Pinpoint the cell where the given text exists, returning its [X, Y] midpoint coordinate. 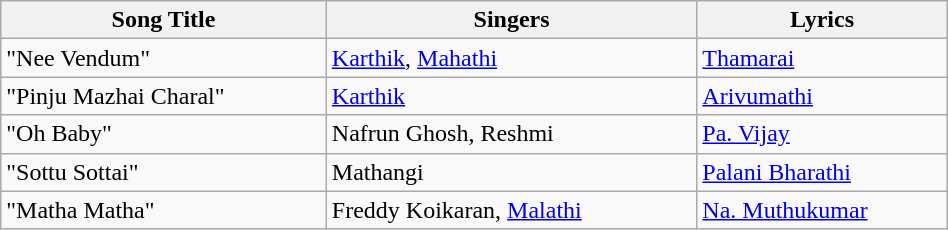
Nafrun Ghosh, Reshmi [512, 134]
"Matha Matha" [164, 210]
Na. Muthukumar [822, 210]
"Nee Vendum" [164, 58]
Palani Bharathi [822, 172]
Pa. Vijay [822, 134]
Mathangi [512, 172]
Song Title [164, 20]
"Oh Baby" [164, 134]
Freddy Koikaran, Malathi [512, 210]
"Pinju Mazhai Charal" [164, 96]
Lyrics [822, 20]
Arivumathi [822, 96]
Karthik [512, 96]
Thamarai [822, 58]
Singers [512, 20]
"Sottu Sottai" [164, 172]
Karthik, Mahathi [512, 58]
